Return (x, y) of the center of cell containing provided text 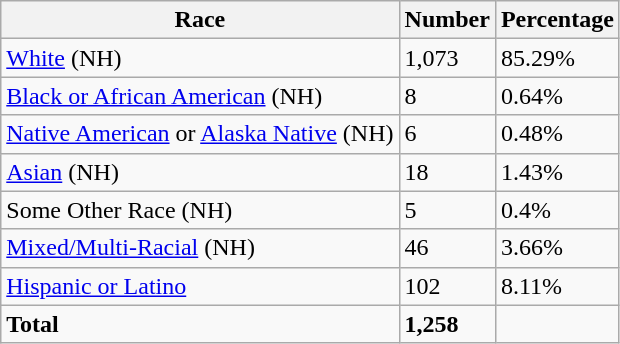
Race (200, 20)
Mixed/Multi-Racial (NH) (200, 248)
Percentage (557, 20)
0.48% (557, 134)
1,073 (447, 58)
Number (447, 20)
0.4% (557, 210)
Total (200, 324)
102 (447, 286)
Hispanic or Latino (200, 286)
85.29% (557, 58)
3.66% (557, 248)
1.43% (557, 172)
1,258 (447, 324)
0.64% (557, 96)
Asian (NH) (200, 172)
Native American or Alaska Native (NH) (200, 134)
8.11% (557, 286)
White (NH) (200, 58)
8 (447, 96)
Black or African American (NH) (200, 96)
5 (447, 210)
18 (447, 172)
46 (447, 248)
Some Other Race (NH) (200, 210)
6 (447, 134)
